From the cell containing the given text, extract its center point as [X, Y] coordinate. 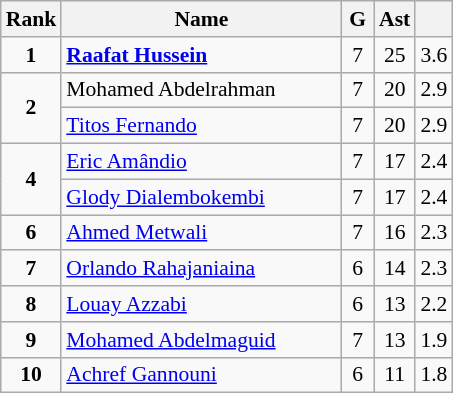
16 [394, 233]
4 [32, 180]
1.9 [434, 340]
3.6 [434, 55]
11 [394, 375]
Eric Amândio [201, 162]
Orlando Rahajaniaina [201, 269]
Glody Dialembokembi [201, 197]
Rank [32, 19]
Name [201, 19]
10 [32, 375]
2.2 [434, 304]
8 [32, 304]
Ast [394, 19]
1.8 [434, 375]
G [358, 19]
Louay Azzabi [201, 304]
1 [32, 55]
14 [394, 269]
25 [394, 55]
Mohamed Abdelrahman [201, 90]
Titos Fernando [201, 126]
2 [32, 108]
Ahmed Metwali [201, 233]
Raafat Hussein [201, 55]
Achref Gannouni [201, 375]
9 [32, 340]
Mohamed Abdelmaguid [201, 340]
